Capture the cell that displays the provided text and extract its (x, y) central coordinate. 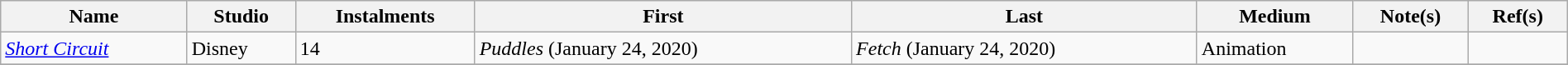
Ref(s) (1518, 17)
Name (94, 17)
Disney (241, 48)
Puddles (January 24, 2020) (663, 48)
Animation (1274, 48)
Note(s) (1411, 17)
Last (1025, 17)
Short Circuit (94, 48)
Fetch (January 24, 2020) (1025, 48)
Studio (241, 17)
First (663, 17)
Medium (1274, 17)
Instalments (385, 17)
14 (385, 48)
